From the cell containing the given text, extract its center point as (X, Y) coordinate. 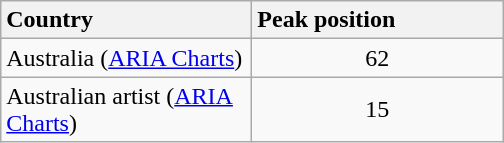
15 (378, 110)
Australian artist (ARIA Charts) (126, 110)
Peak position (378, 20)
62 (378, 58)
Country (126, 20)
Australia (ARIA Charts) (126, 58)
